Locate the cell with the specified text and output its [X, Y] center coordinate. 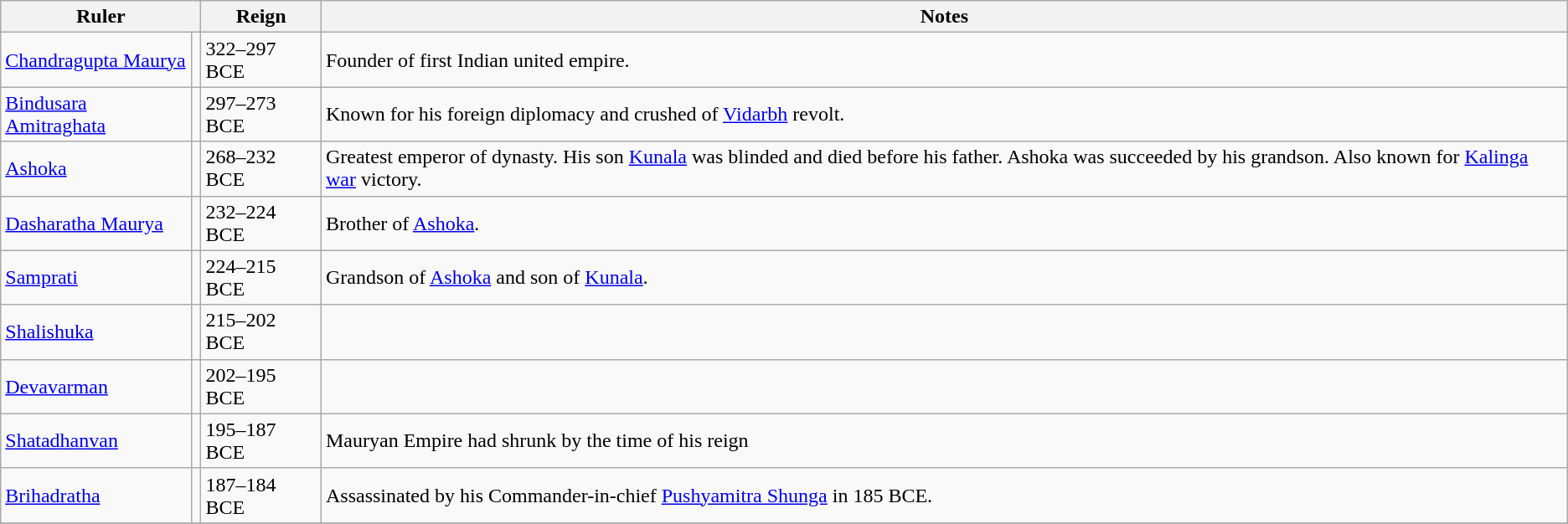
215–202 BCE [261, 331]
268–232 BCE [261, 169]
Brother of Ashoka. [944, 223]
Ruler [101, 17]
Dasharatha Maurya [96, 223]
224–215 BCE [261, 278]
Ashoka [96, 169]
Shatadhanvan [96, 440]
297–273 BCE [261, 114]
Notes [944, 17]
Reign [261, 17]
Shalishuka [96, 331]
Mauryan Empire had shrunk by the time of his reign [944, 440]
Bindusara Amitraghata [96, 114]
Grandson of Ashoka and son of Kunala. [944, 278]
202–195 BCE [261, 387]
232–224 BCE [261, 223]
Brihadratha [96, 496]
Founder of first Indian united empire. [944, 60]
Samprati [96, 278]
Known for his foreign diplomacy and crushed of Vidarbh revolt. [944, 114]
322–297 BCE [261, 60]
Assassinated by his Commander-in-chief Pushyamitra Shunga in 185 BCE. [944, 496]
Devavarman [96, 387]
Chandragupta Maurya [96, 60]
187–184 BCE [261, 496]
195–187 BCE [261, 440]
